Detect which cell encompasses the target text, then output its [x, y] center coordinate. 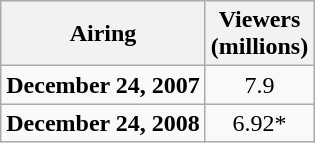
6.92* [259, 123]
December 24, 2007 [104, 85]
Viewers(millions) [259, 34]
7.9 [259, 85]
Airing [104, 34]
December 24, 2008 [104, 123]
